Locate the cell with the specified text and output its [x, y] center coordinate. 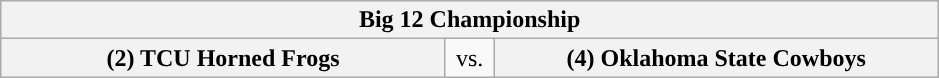
vs. [470, 58]
Big 12 Championship [470, 20]
(2) TCU Horned Frogs [224, 58]
(4) Oklahoma State Cowboys [716, 58]
